Pinpoint the cell where the given text exists, returning its (x, y) midpoint coordinate. 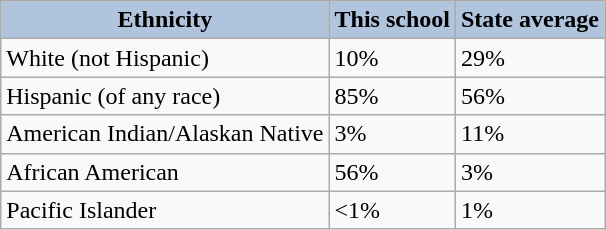
Ethnicity (165, 20)
85% (392, 96)
11% (530, 134)
<1% (392, 210)
Hispanic (of any race) (165, 96)
African American (165, 172)
State average (530, 20)
10% (392, 58)
This school (392, 20)
29% (530, 58)
Pacific Islander (165, 210)
1% (530, 210)
American Indian/Alaskan Native (165, 134)
White (not Hispanic) (165, 58)
